Locate the cell with the specified text and output its [X, Y] center coordinate. 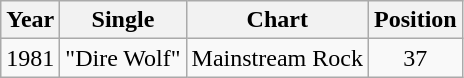
Chart [277, 20]
Position [415, 20]
1981 [30, 58]
Single [123, 20]
Mainstream Rock [277, 58]
37 [415, 58]
Year [30, 20]
"Dire Wolf" [123, 58]
